Determine the [x, y] coordinate at the center of the cell enclosing the given text.  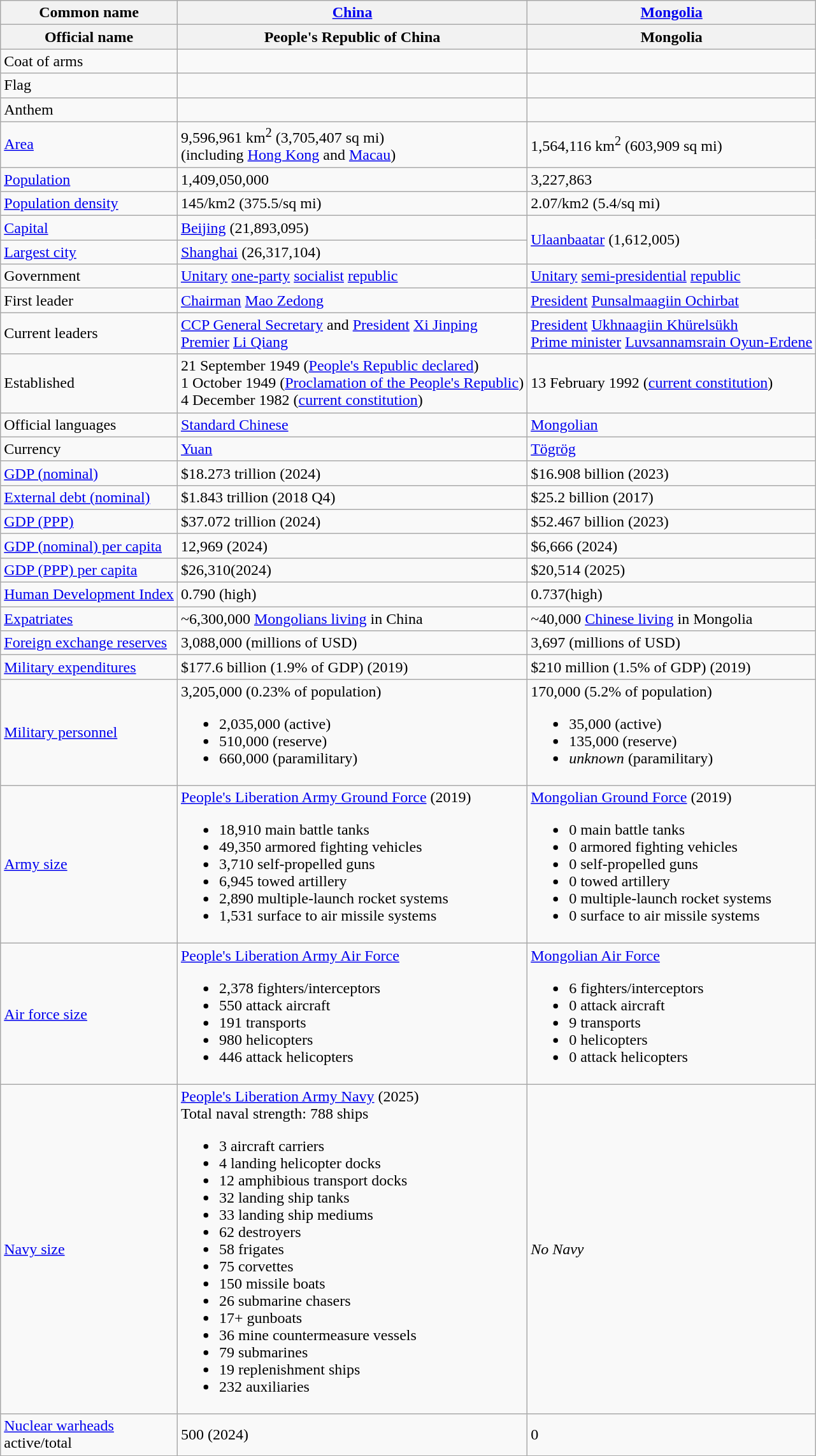
Anthem [89, 110]
Population [89, 180]
$26,310(2024) [352, 570]
Official name [89, 37]
$20,514 (2025) [671, 570]
First leader [89, 300]
GDP (PPP) [89, 521]
Mongolian [671, 425]
$16.908 billion (2023) [671, 473]
0 [671, 1435]
$6,666 (2024) [671, 546]
Current leaders [89, 334]
External debt (nominal) [89, 497]
1,564,116 km2 (603,909 sq mi) [671, 145]
President Punsalmaagiin Ochirbat [671, 300]
170,000 (5.2% of population)35,000 (active)135,000 (reserve)unknown (paramilitary) [671, 732]
People's Liberation Army Air Force2,378 fighters/interceptors550 attack aircraft191 transports980 helicopters446 attack helicopters [352, 1014]
Yuan [352, 449]
500 (2024) [352, 1435]
Navy size [89, 1249]
$1.843 trillion (2018 Q4) [352, 497]
3,088,000 (millions of USD) [352, 643]
Army size [89, 865]
President Ukhnaagiin KhürelsükhPrime minister Luvsannamsrain Oyun-Erdene [671, 334]
Capital [89, 228]
3,697 (millions of USD) [671, 643]
China [352, 13]
12,969 (2024) [352, 546]
Flag [89, 85]
13 February 1992 (current constitution) [671, 383]
Expatriates [89, 619]
Human Development Index [89, 595]
Population density [89, 204]
Chairman Mao Zedong [352, 300]
Common name [89, 13]
Currency [89, 449]
GDP (nominal) [89, 473]
People's Republic of China [352, 37]
145/km2 (375.5/sq mi) [352, 204]
Area [89, 145]
0.737(high) [671, 595]
~40,000 Chinese living in Mongolia [671, 619]
0.790 (high) [352, 595]
Government [89, 276]
Unitary one-party socialist republic [352, 276]
GDP (PPP) per capita [89, 570]
$210 million (1.5% of GDP) (2019) [671, 667]
Official languages [89, 425]
$177.6 billion (1.9% of GDP) (2019) [352, 667]
9,596,961 km2 (3,705,407 sq mi)(including Hong Kong and Macau) [352, 145]
~6,300,000 Mongolians living in China [352, 619]
3,227,863 [671, 180]
$18.273 trillion (2024) [352, 473]
Military expenditures [89, 667]
Mongolian Air Force6 fighters/interceptors0 attack aircraft9 transports0 helicopters0 attack helicopters [671, 1014]
Military personnel [89, 732]
Air force size [89, 1014]
$25.2 billion (2017) [671, 497]
21 September 1949 (People's Republic declared)1 October 1949 (Proclamation of the People's Republic)4 December 1982 (current constitution) [352, 383]
3,205,000 (0.23% of population)2,035,000 (active)510,000 (reserve)660,000 (paramilitary) [352, 732]
Unitary semi-presidential republic [671, 276]
1,409,050,000 [352, 180]
Standard Chinese [352, 425]
Shanghai (26,317,104) [352, 252]
Ulaanbaatar (1,612,005) [671, 240]
$52.467 billion (2023) [671, 521]
Coat of arms [89, 61]
GDP (nominal) per capita [89, 546]
Established [89, 383]
Tögrög [671, 449]
CCP General Secretary and President Xi JinpingPremier Li Qiang [352, 334]
2.07/km2 (5.4/sq mi) [671, 204]
$37.072 trillion (2024) [352, 521]
Nuclear warheadsactive/total [89, 1435]
Foreign exchange reserves [89, 643]
Beijing (21,893,095) [352, 228]
No Navy [671, 1249]
Largest city [89, 252]
